Scan for the cell matching the given text and deliver its (X, Y) coordinate at center. 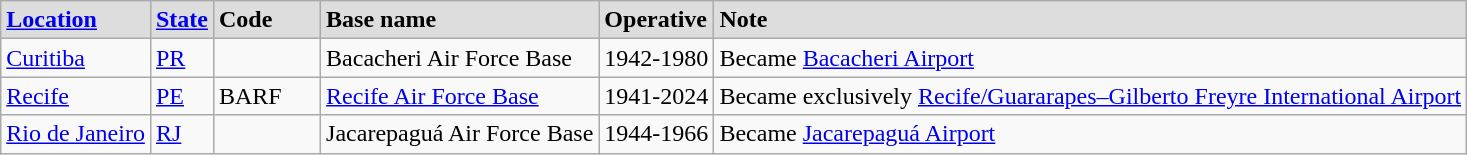
PE (182, 96)
1944-1966 (656, 134)
Rio de Janeiro (76, 134)
Became Bacacheri Airport (1090, 58)
Code (266, 20)
PR (182, 58)
Operative (656, 20)
Became exclusively Recife/Guararapes–Gilberto Freyre International Airport (1090, 96)
1942-1980 (656, 58)
Base name (460, 20)
Bacacheri Air Force Base (460, 58)
Curitiba (76, 58)
RJ (182, 134)
Recife Air Force Base (460, 96)
BARF (266, 96)
Note (1090, 20)
Jacarepaguá Air Force Base (460, 134)
Became Jacarepaguá Airport (1090, 134)
Location (76, 20)
Recife (76, 96)
State (182, 20)
1941-2024 (656, 96)
